Provide the [x, y] coordinate of the cell's center where the given text is located.  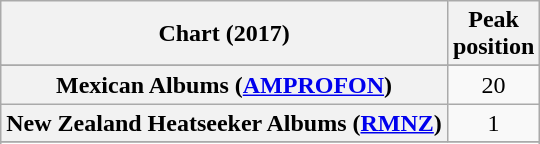
1 [493, 123]
20 [493, 85]
New Zealand Heatseeker Albums (RMNZ) [224, 123]
Peak position [493, 34]
Mexican Albums (AMPROFON) [224, 85]
Chart (2017) [224, 34]
